Find where the given text appears and provide that cell's center as (x, y) coordinate. 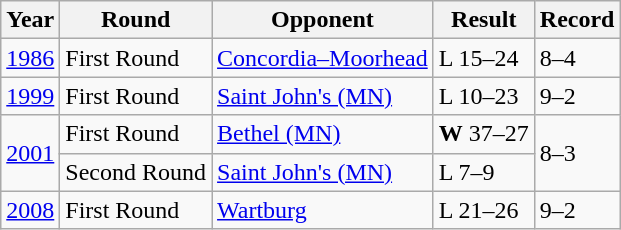
8–4 (577, 58)
L 7–9 (484, 172)
2008 (30, 210)
Year (30, 20)
W 37–27 (484, 134)
1986 (30, 58)
8–3 (577, 153)
Opponent (323, 20)
L 21–26 (484, 210)
Round (136, 20)
Record (577, 20)
L 10–23 (484, 96)
Result (484, 20)
Bethel (MN) (323, 134)
2001 (30, 153)
1999 (30, 96)
Concordia–Moorhead (323, 58)
Wartburg (323, 210)
Second Round (136, 172)
L 15–24 (484, 58)
